Pinpoint the cell where the given text exists, returning its [X, Y] midpoint coordinate. 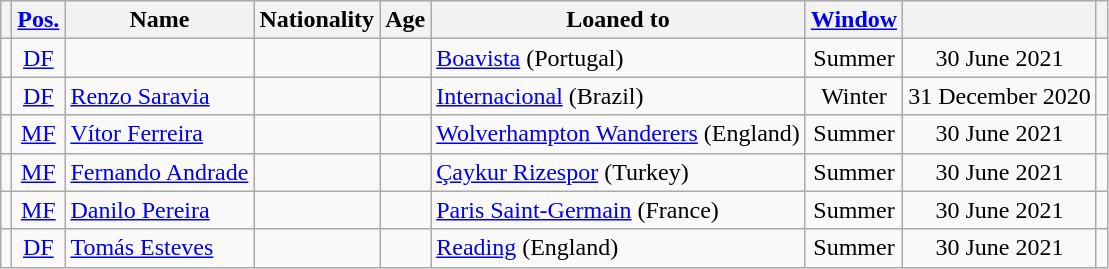
Pos. [38, 20]
Paris Saint-Germain (France) [618, 210]
Çaykur Rizespor (Turkey) [618, 172]
Vítor Ferreira [160, 134]
Tomás Esteves [160, 248]
Reading (England) [618, 248]
31 December 2020 [1000, 96]
Wolverhampton Wanderers (England) [618, 134]
Boavista (Portugal) [618, 58]
Winter [854, 96]
Renzo Saravia [160, 96]
Name [160, 20]
Loaned to [618, 20]
Age [406, 20]
Window [854, 20]
Nationality [317, 20]
Internacional (Brazil) [618, 96]
Danilo Pereira [160, 210]
Fernando Andrade [160, 172]
